Return [X, Y] of the center of cell containing provided text 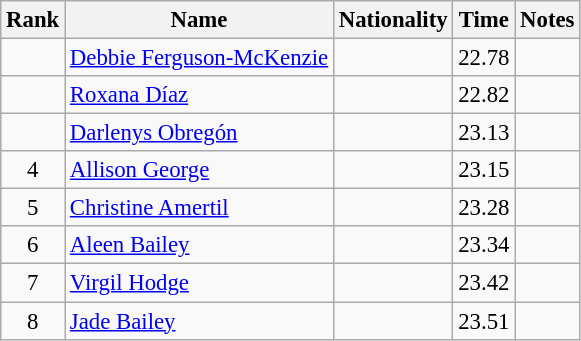
Aleen Bailey [200, 245]
8 [33, 321]
23.28 [484, 208]
Time [484, 20]
Christine Amertil [200, 208]
Nationality [392, 20]
Name [200, 20]
Darlenys Obregón [200, 133]
22.82 [484, 95]
23.51 [484, 321]
7 [33, 283]
Rank [33, 20]
5 [33, 208]
23.13 [484, 133]
23.34 [484, 245]
6 [33, 245]
Roxana Díaz [200, 95]
23.15 [484, 170]
Debbie Ferguson-McKenzie [200, 58]
23.42 [484, 283]
Jade Bailey [200, 321]
22.78 [484, 58]
4 [33, 170]
Notes [548, 20]
Allison George [200, 170]
Virgil Hodge [200, 283]
